Extract the (x, y) coordinate from the center of the cell holding the provided text.  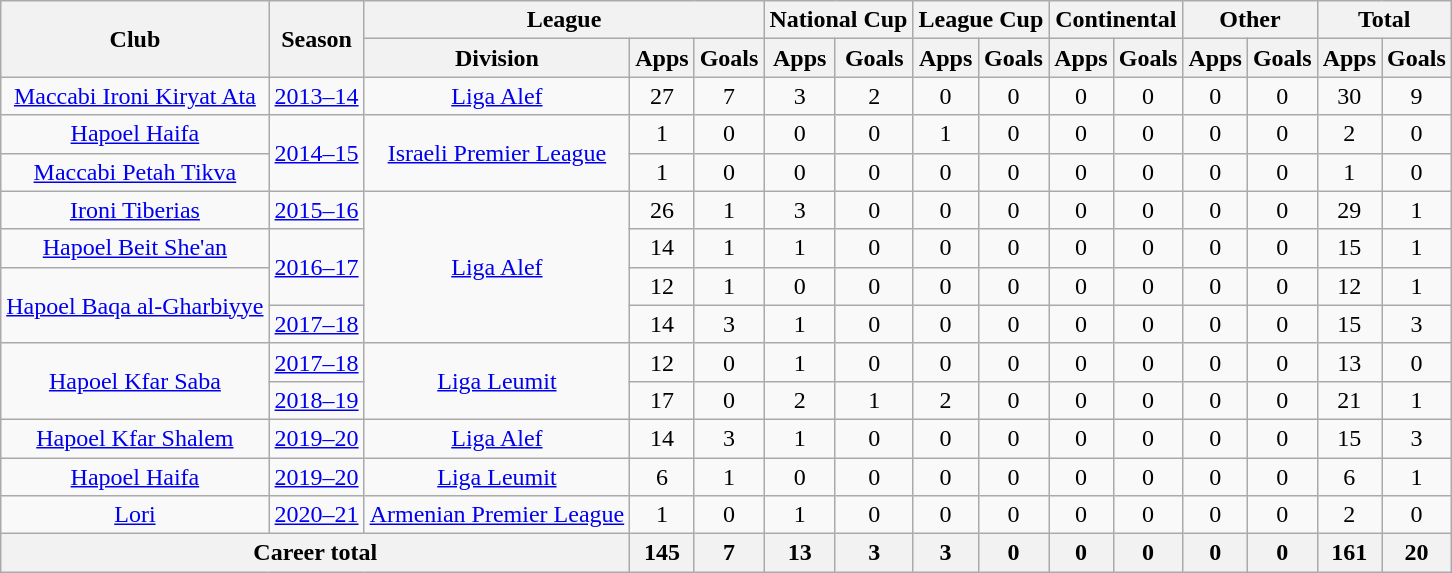
161 (1349, 553)
Season (316, 39)
Career total (316, 553)
League (564, 20)
Hapoel Baqa al-Gharbiyye (135, 305)
26 (662, 210)
145 (662, 553)
2020–21 (316, 515)
17 (662, 400)
Armenian Premier League (497, 515)
Maccabi Ironi Kiryat Ata (135, 96)
30 (1349, 96)
2018–19 (316, 400)
29 (1349, 210)
Maccabi Petah Tikva (135, 172)
Other (1250, 20)
Hapoel Beit She'an (135, 248)
2014–15 (316, 153)
League Cup (981, 20)
Division (497, 58)
Lori (135, 515)
9 (1417, 96)
Hapoel Kfar Saba (135, 381)
Israeli Premier League (497, 153)
2013–14 (316, 96)
Continental (1116, 20)
2016–17 (316, 267)
Hapoel Kfar Shalem (135, 438)
Club (135, 39)
National Cup (838, 20)
21 (1349, 400)
Ironi Tiberias (135, 210)
20 (1417, 553)
2015–16 (316, 210)
Total (1384, 20)
27 (662, 96)
